Provide the [x, y] coordinate of the cell's center where the given text is located.  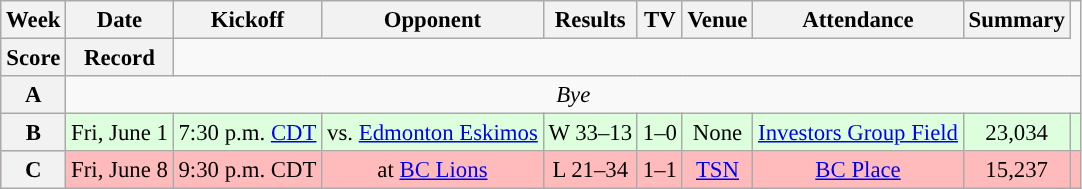
23,034 [1016, 133]
Date [120, 20]
C [34, 170]
Record [120, 58]
Kickoff [248, 20]
9:30 p.m. CDT [248, 170]
TSN [718, 170]
7:30 p.m. CDT [248, 133]
Results [590, 20]
TV [660, 20]
W 33–13 [590, 133]
Summary [1016, 20]
1–0 [660, 133]
15,237 [1016, 170]
Score [34, 58]
L 21–34 [590, 170]
A [34, 95]
Fri, June 8 [120, 170]
Attendance [858, 20]
vs. Edmonton Eskimos [432, 133]
None [718, 133]
1–1 [660, 170]
Investors Group Field [858, 133]
Fri, June 1 [120, 133]
at BC Lions [432, 170]
B [34, 133]
BC Place [858, 170]
Week [34, 20]
Bye [574, 95]
Venue [718, 20]
Opponent [432, 20]
